Provide the (x, y) coordinate of the cell's center where the given text is located.  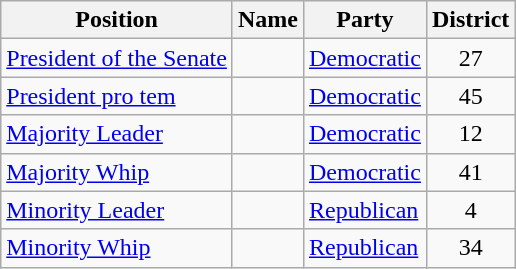
District (470, 20)
34 (470, 248)
4 (470, 210)
President of the Senate (117, 58)
27 (470, 58)
Majority Leader (117, 134)
Minority Whip (117, 248)
Party (364, 20)
President pro tem (117, 96)
Minority Leader (117, 210)
Name (268, 20)
12 (470, 134)
Majority Whip (117, 172)
45 (470, 96)
41 (470, 172)
Position (117, 20)
